Detect which cell encompasses the target text, then output its (X, Y) center coordinate. 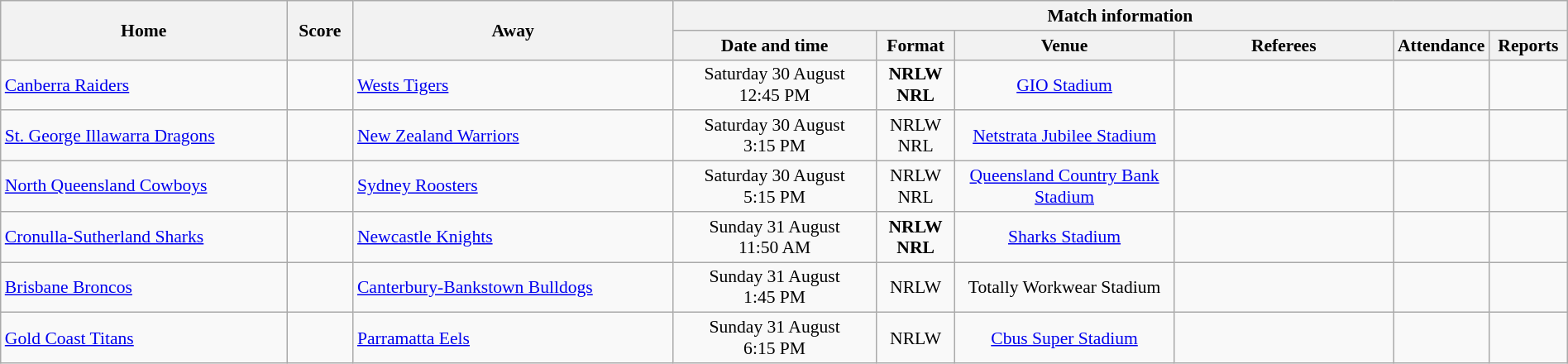
Home (144, 30)
Format (916, 45)
Referees (1284, 45)
Sharks Stadium (1064, 237)
New Zealand Warriors (513, 136)
Canterbury-Bankstown Bulldogs (513, 288)
North Queensland Cowboys (144, 187)
Saturday 30 August3:15 PM (774, 136)
Totally Workwear Stadium (1064, 288)
Sunday 31 August11:50 AM (774, 237)
Attendance (1441, 45)
Away (513, 30)
Saturday 30 August5:15 PM (774, 187)
Gold Coast Titans (144, 338)
Canberra Raiders (144, 84)
Score (320, 30)
Netstrata Jubilee Stadium (1064, 136)
Brisbane Broncos (144, 288)
Reports (1528, 45)
Date and time (774, 45)
Cronulla-Sutherland Sharks (144, 237)
Sydney Roosters (513, 187)
Cbus Super Stadium (1064, 338)
Queensland Country Bank Stadium (1064, 187)
Parramatta Eels (513, 338)
St. George Illawarra Dragons (144, 136)
Saturday 30 August12:45 PM (774, 84)
Match information (1120, 16)
Sunday 31 August6:15 PM (774, 338)
Newcastle Knights (513, 237)
GIO Stadium (1064, 84)
Wests Tigers (513, 84)
Venue (1064, 45)
Sunday 31 August1:45 PM (774, 288)
